Provide the [X, Y] coordinate of the cell's center where the given text is located.  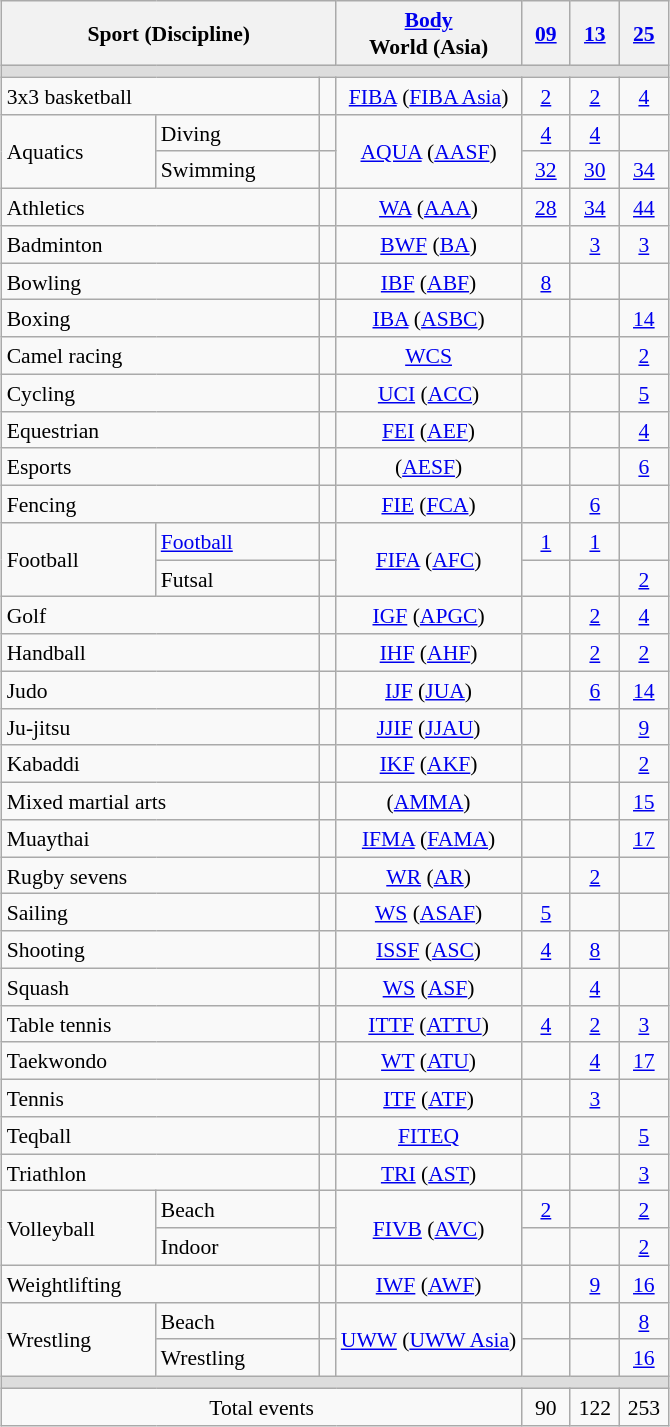
Squash [161, 986]
Tennis [161, 1098]
Shooting [161, 950]
09 [546, 33]
Bowling [161, 282]
Ju-jitsu [161, 726]
Weightlifting [161, 1284]
FIFA (AFC) [429, 560]
FITEQ [429, 1136]
Sailing [161, 912]
90 [546, 1408]
AQUA (AASF) [429, 151]
30 [594, 170]
IBA (ASBC) [429, 318]
15 [644, 800]
Teqball [161, 1136]
(AMMA) [429, 800]
Equestrian [161, 430]
Aquatics [79, 151]
WR (AR) [429, 876]
IBF (ABF) [429, 282]
FIBA (FIBA Asia) [429, 96]
Judo [161, 690]
BWF (BA) [429, 244]
FIVB (AVC) [429, 1228]
ITTF (ATTU) [429, 1024]
Futsal [238, 578]
253 [644, 1408]
Kabaddi [161, 764]
IKF (AKF) [429, 764]
WCS [429, 356]
IHF (AHF) [429, 652]
Esports [161, 466]
Handball [161, 652]
Muaythai [161, 838]
28 [546, 206]
JJIF (JJAU) [429, 726]
Table tennis [161, 1024]
25 [644, 33]
FEI (AEF) [429, 430]
Boxing [161, 318]
FIE (FCA) [429, 504]
IWF (AWF) [429, 1284]
Total events [262, 1408]
Fencing [161, 504]
WA (AAA) [429, 206]
UCI (ACC) [429, 392]
Camel racing [161, 356]
13 [594, 33]
Taekwondo [161, 1060]
ISSF (ASC) [429, 950]
WS (ASAF) [429, 912]
Volleyball [79, 1228]
Cycling [161, 392]
122 [594, 1408]
32 [546, 170]
Mixed martial arts [161, 800]
BodyWorld (Asia) [429, 33]
Golf [161, 616]
Rugby sevens [161, 876]
Sport (Discipline) [169, 33]
Swimming [238, 170]
WS (ASF) [429, 986]
Indoor [238, 1246]
Triathlon [161, 1172]
IFMA (FAMA) [429, 838]
(AESF) [429, 466]
Diving [238, 132]
44 [644, 206]
WT (ATU) [429, 1060]
Athletics [161, 206]
TRI (AST) [429, 1172]
IGF (APGC) [429, 616]
IJF (JUA) [429, 690]
ITF (ATF) [429, 1098]
3x3 basketball [161, 96]
UWW (UWW Asia) [429, 1339]
Badminton [161, 244]
